Locate the cell with the specified text and output its [x, y] center coordinate. 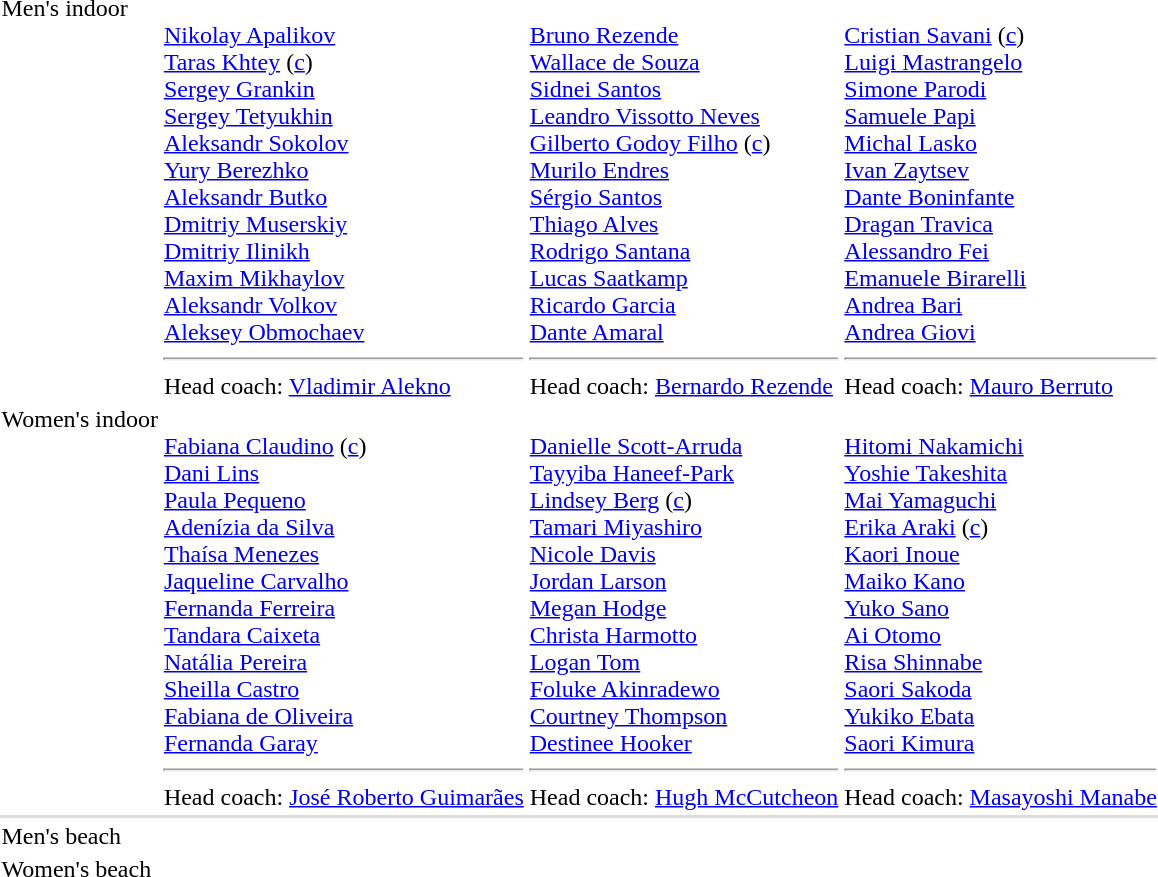
Women's indoor [80, 608]
Men's beach [80, 836]
